Scan for the cell matching the given text and deliver its (x, y) coordinate at center. 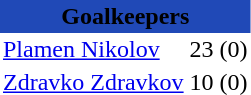
23 (202, 50)
Goalkeepers (126, 16)
(0) (234, 50)
Plamen Nikolov (94, 50)
